Return (x, y) of the center of cell containing provided text 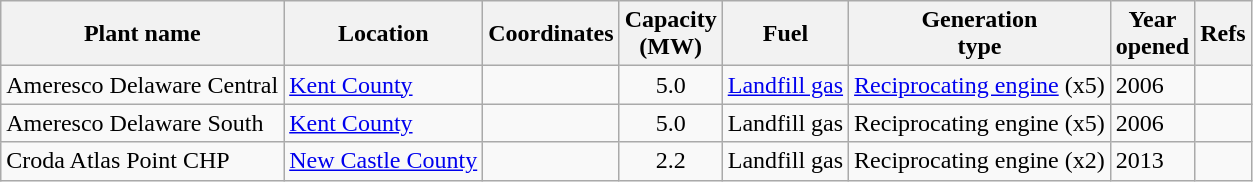
Location (384, 34)
Refs (1223, 34)
Coordinates (551, 34)
New Castle County (384, 161)
2013 (1152, 161)
Fuel (785, 34)
Croda Atlas Point CHP (142, 161)
2.2 (670, 161)
Reciprocating engine (x2) (980, 161)
Yearopened (1152, 34)
Plant name (142, 34)
Ameresco Delaware Central (142, 85)
Generationtype (980, 34)
Ameresco Delaware South (142, 123)
Capacity(MW) (670, 34)
